Identify which cell holds the provided text, then report its [x, y] central coordinate. 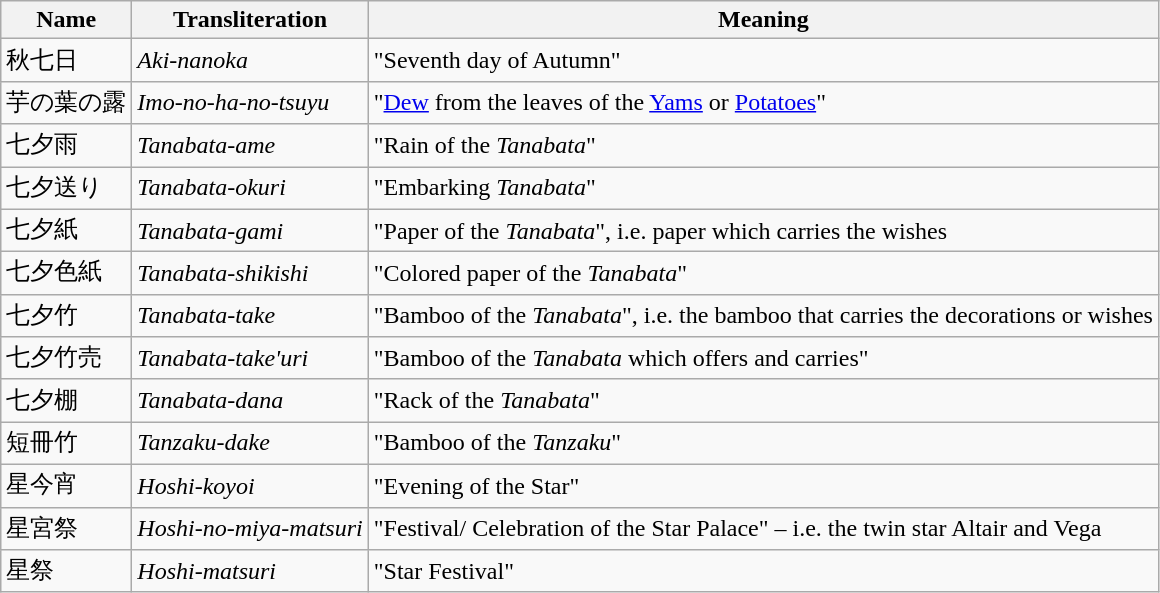
"Star Festival" [763, 572]
Tanabata-ame [250, 146]
"Colored paper of the Tanabata" [763, 274]
Tanabata-take'uri [250, 358]
秋七日 [66, 60]
"Bamboo of the Tanabata", i.e. the bamboo that carries the decorations or wishes [763, 316]
七夕紙 [66, 230]
"Embarking Tanabata" [763, 188]
"Seventh day of Autumn" [763, 60]
"Bamboo of the Tanzaku" [763, 444]
Transliteration [250, 20]
"Bamboo of the Tanabata which offers and carries" [763, 358]
Tanabata-gami [250, 230]
Meaning [763, 20]
短冊竹 [66, 444]
Imo-no-ha-no-tsuyu [250, 102]
七夕送り [66, 188]
七夕棚 [66, 400]
Tanabata-dana [250, 400]
"Evening of the Star" [763, 486]
Aki-nanoka [250, 60]
Tanabata-shikishi [250, 274]
"Festival/ Celebration of the Star Palace" – i.e. the twin star Altair and Vega [763, 528]
"Rack of the Tanabata" [763, 400]
芋の葉の露 [66, 102]
Name [66, 20]
"Paper of the Tanabata", i.e. paper which carries the wishes [763, 230]
Hoshi-matsuri [250, 572]
星宮祭 [66, 528]
"Rain of the Tanabata" [763, 146]
星祭 [66, 572]
七夕竹 [66, 316]
Tanabata-take [250, 316]
七夕雨 [66, 146]
Tanzaku-dake [250, 444]
Tanabata-okuri [250, 188]
Hoshi-no-miya-matsuri [250, 528]
Hoshi-koyoi [250, 486]
七夕竹売 [66, 358]
"Dew from the leaves of the Yams or Potatoes" [763, 102]
星今宵 [66, 486]
七夕色紙 [66, 274]
